Find where the given text appears and provide that cell's center as (x, y) coordinate. 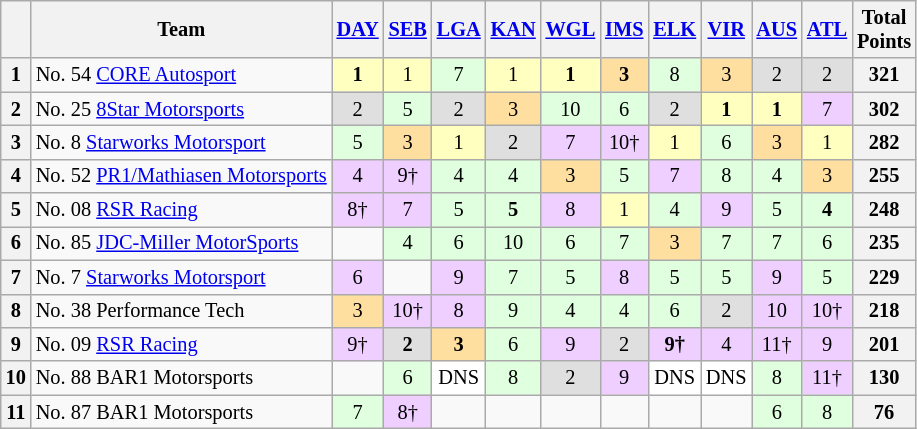
No. 7 Starworks Motorsport (182, 277)
KAN (514, 29)
302 (884, 109)
No. 8 Starworks Motorsport (182, 142)
VIR (726, 29)
AUS (777, 29)
TotalPoints (884, 29)
282 (884, 142)
WGL (571, 29)
229 (884, 277)
No. 54 CORE Autosport (182, 75)
76 (884, 412)
No. 52 PR1/Mathiasen Motorsports (182, 176)
No. 88 BAR1 Motorsports (182, 378)
No. 08 RSR Racing (182, 210)
No. 85 JDC-Miller MotorSports (182, 243)
321 (884, 75)
11 (16, 412)
130 (884, 378)
No. 25 8Star Motorsports (182, 109)
ELK (674, 29)
No. 09 RSR Racing (182, 344)
201 (884, 344)
248 (884, 210)
ATL (827, 29)
235 (884, 243)
SEB (408, 29)
Team (182, 29)
LGA (459, 29)
255 (884, 176)
IMS (624, 29)
No. 87 BAR1 Motorsports (182, 412)
DAY (358, 29)
218 (884, 311)
No. 38 Performance Tech (182, 311)
